Return the [x, y] coordinate for the center point of the cell that contains the specified text.  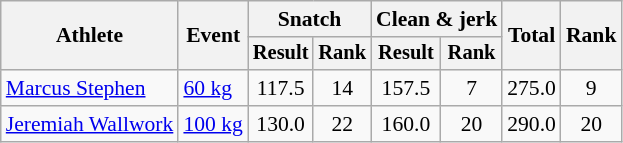
100 kg [212, 124]
160.0 [406, 124]
9 [592, 88]
60 kg [212, 88]
275.0 [532, 88]
Jeremiah Wallwork [90, 124]
Total [532, 36]
Marcus Stephen [90, 88]
Snatch [310, 19]
Athlete [90, 36]
290.0 [532, 124]
157.5 [406, 88]
14 [342, 88]
7 [472, 88]
130.0 [281, 124]
22 [342, 124]
Event [212, 36]
117.5 [281, 88]
Clean & jerk [436, 19]
